Locate the cell with the specified text and output its [X, Y] center coordinate. 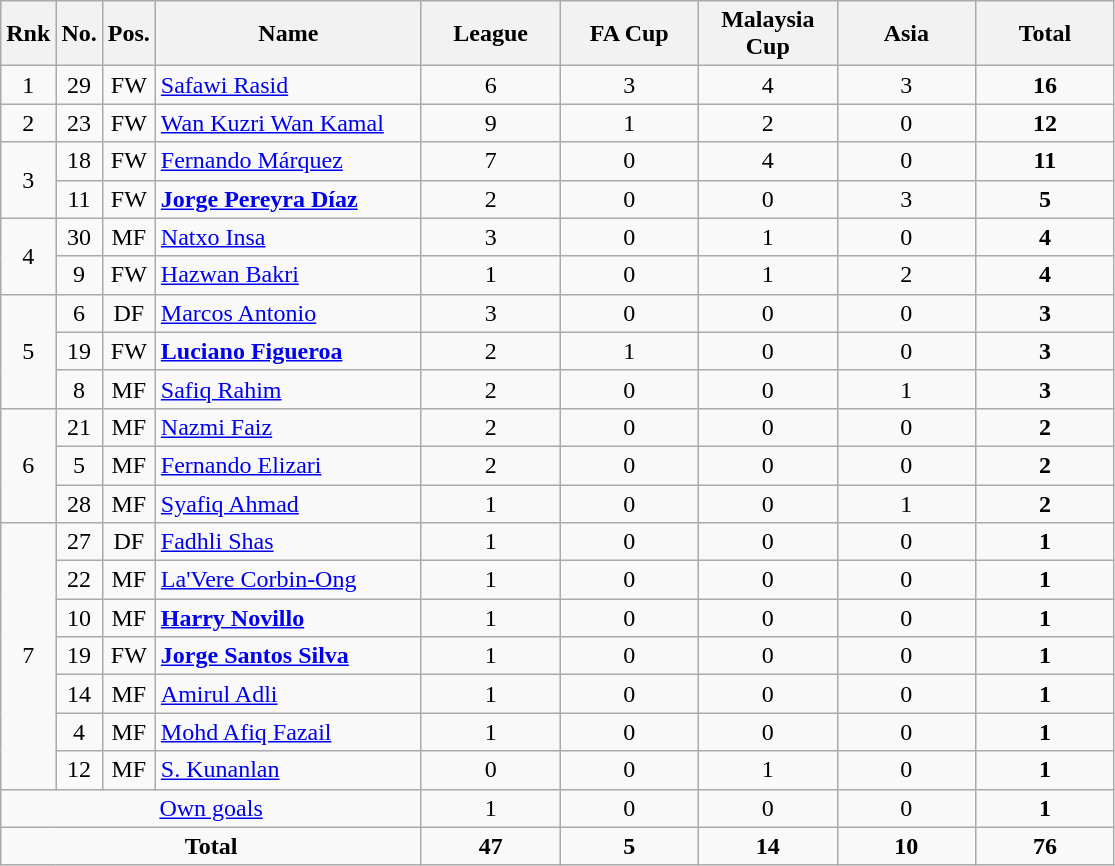
Malaysia Cup [768, 34]
76 [1046, 846]
No. [79, 34]
S. Kunanlan [288, 770]
27 [79, 542]
Nazmi Faiz [288, 427]
30 [79, 237]
Safiq Rahim [288, 389]
Fadhli Shas [288, 542]
Safawi Rasid [288, 85]
La'Vere Corbin-Ong [288, 580]
23 [79, 123]
Own goals [212, 808]
8 [79, 389]
Name [288, 34]
Fernando Elizari [288, 465]
Asia [906, 34]
Pos. [128, 34]
47 [490, 846]
Jorge Santos Silva [288, 656]
Hazwan Bakri [288, 275]
Amirul Adli [288, 694]
Mohd Afiq Fazail [288, 732]
Marcos Antonio [288, 313]
FA Cup [630, 34]
Luciano Figueroa [288, 351]
Wan Kuzri Wan Kamal [288, 123]
16 [1046, 85]
28 [79, 503]
Natxo Insa [288, 237]
22 [79, 580]
Rnk [28, 34]
Harry Novillo [288, 618]
Fernando Márquez [288, 161]
Syafiq Ahmad [288, 503]
League [490, 34]
18 [79, 161]
Jorge Pereyra Díaz [288, 199]
21 [79, 427]
29 [79, 85]
